Search for the cell housing the specified text and yield its (x, y) center coordinate. 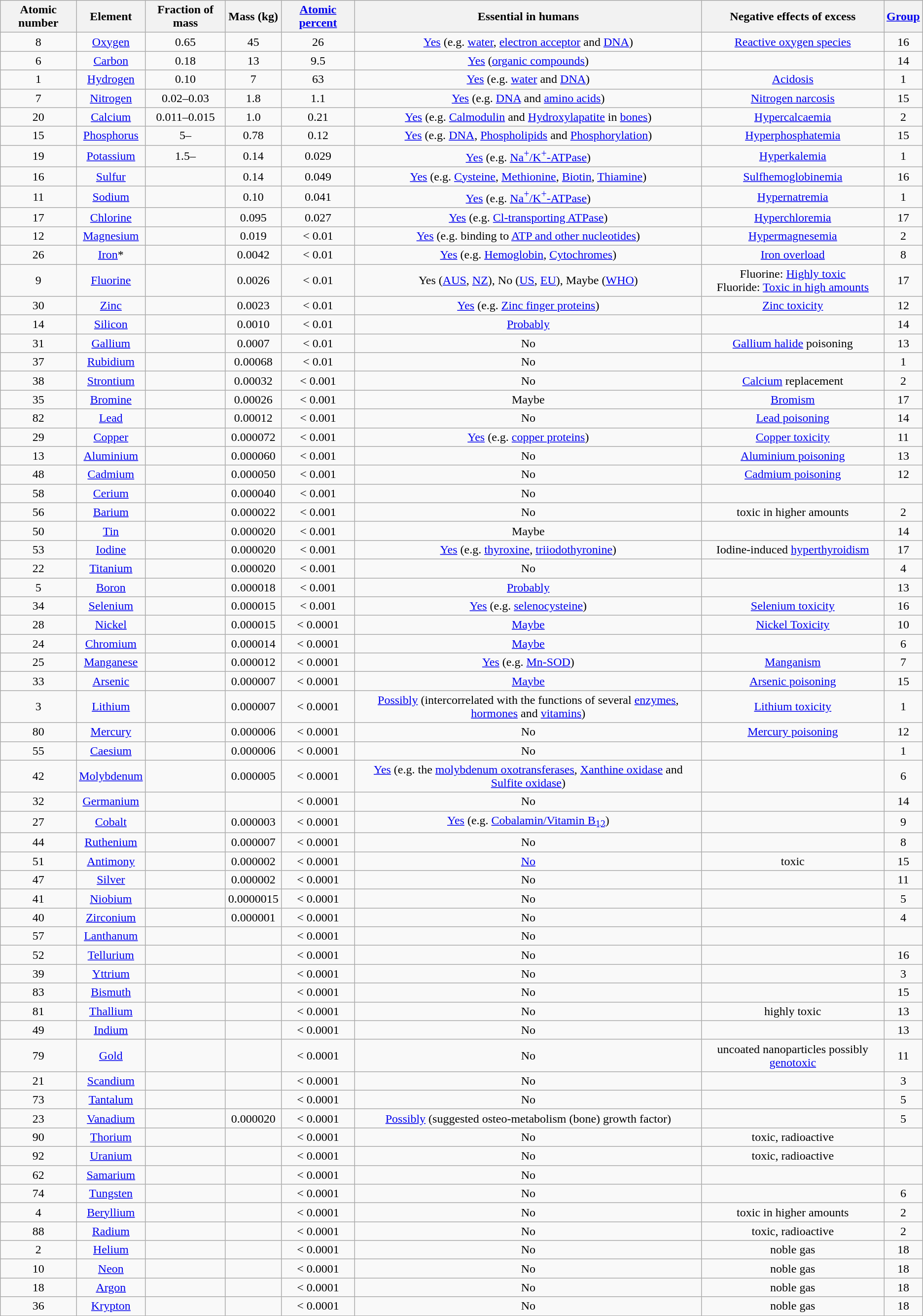
Yes (e.g. copper proteins) (529, 437)
25 (38, 662)
Fluorine: Highly toxicFluoride: Toxic in high amounts (793, 280)
Hyperchloremia (793, 217)
Sulfhemoglobinemia (793, 177)
0.0023 (253, 306)
0.000005 (253, 776)
Possibly (suggested osteo-metabolism (bone) growth factor) (529, 1118)
Barium (111, 512)
81 (38, 1011)
80 (38, 732)
63 (318, 79)
Possibly (intercorrelated with the functions of several enzymes, hormones and vitamins) (529, 706)
0.00026 (253, 400)
0.0010 (253, 325)
41 (38, 899)
Arsenic poisoning (793, 681)
Cadmium poisoning (793, 475)
Hyperphosphatemia (793, 136)
Iron* (111, 255)
40 (38, 917)
1.8 (253, 98)
Calcium (111, 117)
toxic (793, 861)
Titanium (111, 568)
92 (38, 1156)
Argon (111, 1287)
30 (38, 306)
Ruthenium (111, 842)
Yes (e.g. Mn-SOD) (529, 662)
Mass (kg) (253, 17)
Nitrogen narcosis (793, 98)
29 (38, 437)
Manganese (111, 662)
58 (38, 493)
Bismuth (111, 992)
47 (38, 880)
44 (38, 842)
Tellurium (111, 955)
Yttrium (111, 974)
28 (38, 625)
0.0007 (253, 343)
Uranium (111, 1156)
Acidosis (793, 79)
0.000050 (253, 475)
Hypercalcaemia (793, 117)
0.65 (185, 42)
33 (38, 681)
Zinc (111, 306)
0.21 (318, 117)
Selenium (111, 606)
Thorium (111, 1137)
22 (38, 568)
Mercury (111, 732)
Aluminium (111, 456)
35 (38, 400)
39 (38, 974)
52 (38, 955)
0.049 (318, 177)
Chlorine (111, 217)
0.019 (253, 236)
Nickel (111, 625)
Thallium (111, 1011)
Phosphorus (111, 136)
Reactive oxygen species (793, 42)
Yes (AUS, NZ), No (US, EU), Maybe (WHO) (529, 280)
Yes (e.g. Calmodulin and Hydroxylapatite in bones) (529, 117)
uncoated nanoparticles possibly genotoxic (793, 1056)
Strontium (111, 381)
Atomic number (38, 17)
Gallium halide poisoning (793, 343)
0.000040 (253, 493)
0.000018 (253, 587)
Rubidium (111, 362)
24 (38, 644)
50 (38, 531)
Mercury poisoning (793, 732)
Aluminium poisoning (793, 456)
0.029 (318, 156)
Oxygen (111, 42)
Nitrogen (111, 98)
0.000012 (253, 662)
Yes (e.g. Cl-transporting ATPase) (529, 217)
Lithium toxicity (793, 706)
Bromine (111, 400)
Indium (111, 1030)
0.00068 (253, 362)
0.011–0.015 (185, 117)
Neon (111, 1269)
Gold (111, 1056)
27 (38, 822)
Calcium replacement (793, 381)
Vanadium (111, 1118)
Caesium (111, 751)
Sulfur (111, 177)
9.5 (318, 61)
Lithium (111, 706)
Zirconium (111, 917)
55 (38, 751)
Yes (e.g. DNA, Phospholipids and Phosphorylation) (529, 136)
90 (38, 1137)
49 (38, 1030)
highly toxic (793, 1011)
73 (38, 1099)
Lead poisoning (793, 418)
Yes (e.g. water, electron acceptor and DNA) (529, 42)
Lead (111, 418)
Hypernatremia (793, 197)
Helium (111, 1250)
20 (38, 117)
Negative effects of excess (793, 17)
Germanium (111, 802)
Cadmium (111, 475)
32 (38, 802)
0.00032 (253, 381)
Yes (e.g. Cobalamin/Vitamin B12) (529, 822)
Fluorine (111, 280)
0.02–0.03 (185, 98)
0.0026 (253, 280)
1.5– (185, 156)
0.000014 (253, 644)
5– (185, 136)
48 (38, 475)
Silver (111, 880)
Scandium (111, 1081)
88 (38, 1231)
Yes (e.g. the molybdenum oxotransferases, Xanthine oxidase and Sulfite oxidase) (529, 776)
36 (38, 1306)
0.000022 (253, 512)
Yes (e.g. DNA and amino acids) (529, 98)
Hyperkalemia (793, 156)
38 (38, 381)
31 (38, 343)
Yes (e.g. Cysteine, Methionine, Biotin, Thiamine) (529, 177)
Manganism (793, 662)
74 (38, 1194)
Arsenic (111, 681)
57 (38, 936)
79 (38, 1056)
Niobium (111, 899)
0.0042 (253, 255)
Copper (111, 437)
1.1 (318, 98)
0.095 (253, 217)
0.0000015 (253, 899)
Bromism (793, 400)
Carbon (111, 61)
Chromium (111, 644)
23 (38, 1118)
0.00012 (253, 418)
Krypton (111, 1306)
Group (903, 17)
Antimony (111, 861)
0.000060 (253, 456)
Nickel Toxicity (793, 625)
Silicon (111, 325)
Magnesium (111, 236)
Molybdenum (111, 776)
Copper toxicity (793, 437)
82 (38, 418)
Hypermagnesemia (793, 236)
Essential in humans (529, 17)
53 (38, 549)
0.12 (318, 136)
42 (38, 776)
Fraction of mass (185, 17)
Tantalum (111, 1099)
0.78 (253, 136)
Radium (111, 1231)
Zinc toxicity (793, 306)
51 (38, 861)
Gallium (111, 343)
Iron overload (793, 255)
0.041 (318, 197)
Tungsten (111, 1194)
Iodine (111, 549)
0.000001 (253, 917)
19 (38, 156)
56 (38, 512)
Yes (e.g. selenocysteine) (529, 606)
37 (38, 362)
0.000003 (253, 822)
Yes (e.g. Hemoglobin, Cytochromes) (529, 255)
Yes (e.g. Zinc finger proteins) (529, 306)
62 (38, 1175)
0.18 (185, 61)
Samarium (111, 1175)
Yes (e.g. binding to ATP and other nucleotides) (529, 236)
Sodium (111, 197)
Yes (organic compounds) (529, 61)
Beryllium (111, 1212)
Atomic percent (318, 17)
1.0 (253, 117)
83 (38, 992)
0.000072 (253, 437)
Element (111, 17)
Selenium toxicity (793, 606)
Hydrogen (111, 79)
34 (38, 606)
Tin (111, 531)
Yes (e.g. water and DNA) (529, 79)
Iodine-induced hyperthyroidism (793, 549)
Cobalt (111, 822)
21 (38, 1081)
Lanthanum (111, 936)
45 (253, 42)
Boron (111, 587)
Yes (e.g. thyroxine, triiodothyronine) (529, 549)
Cerium (111, 493)
Potassium (111, 156)
0.027 (318, 217)
